Output the [x, y] coordinate of the center of the cell containing the given text.  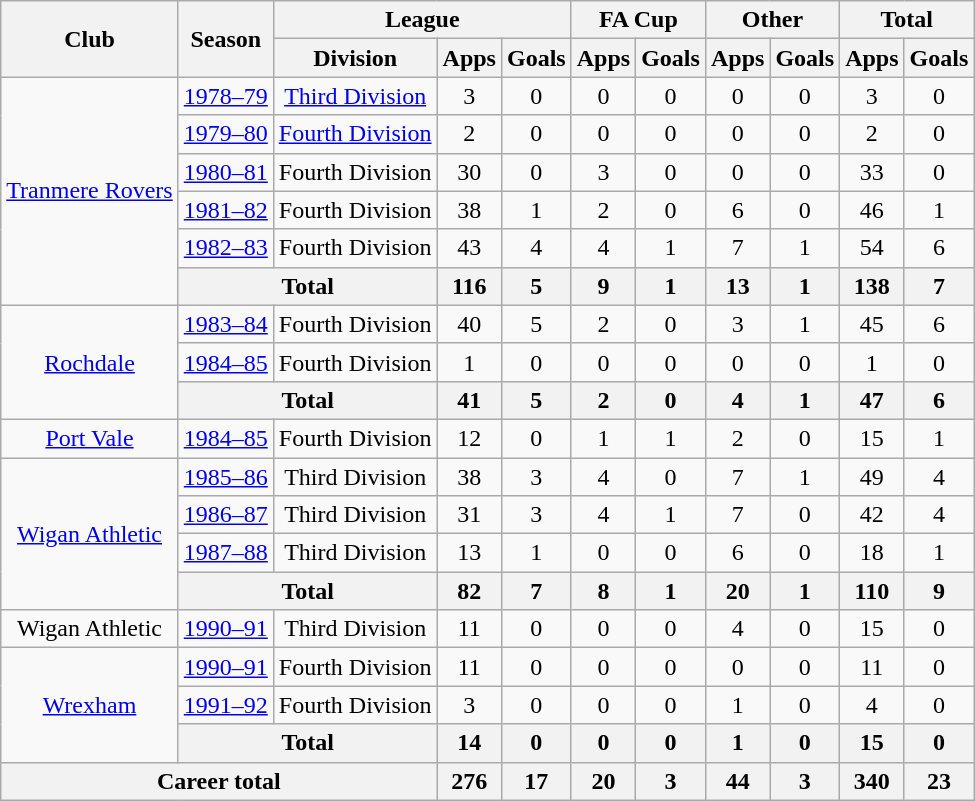
47 [872, 400]
1991–92 [226, 705]
45 [872, 324]
1986–87 [226, 515]
Port Vale [90, 438]
82 [469, 591]
49 [872, 477]
33 [872, 172]
Season [226, 39]
Club [90, 39]
23 [939, 781]
110 [872, 591]
League [422, 20]
1987–88 [226, 553]
17 [536, 781]
Other [772, 20]
43 [469, 248]
116 [469, 286]
1979–80 [226, 134]
1981–82 [226, 210]
54 [872, 248]
18 [872, 553]
8 [603, 591]
31 [469, 515]
30 [469, 172]
14 [469, 743]
FA Cup [638, 20]
1983–84 [226, 324]
1982–83 [226, 248]
Career total [219, 781]
276 [469, 781]
1978–79 [226, 96]
Rochdale [90, 362]
1985–86 [226, 477]
138 [872, 286]
Division [355, 58]
44 [737, 781]
41 [469, 400]
46 [872, 210]
42 [872, 515]
340 [872, 781]
12 [469, 438]
Wrexham [90, 705]
Tranmere Rovers [90, 191]
40 [469, 324]
1980–81 [226, 172]
